Output the (X, Y) coordinate of the center of the cell containing the given text.  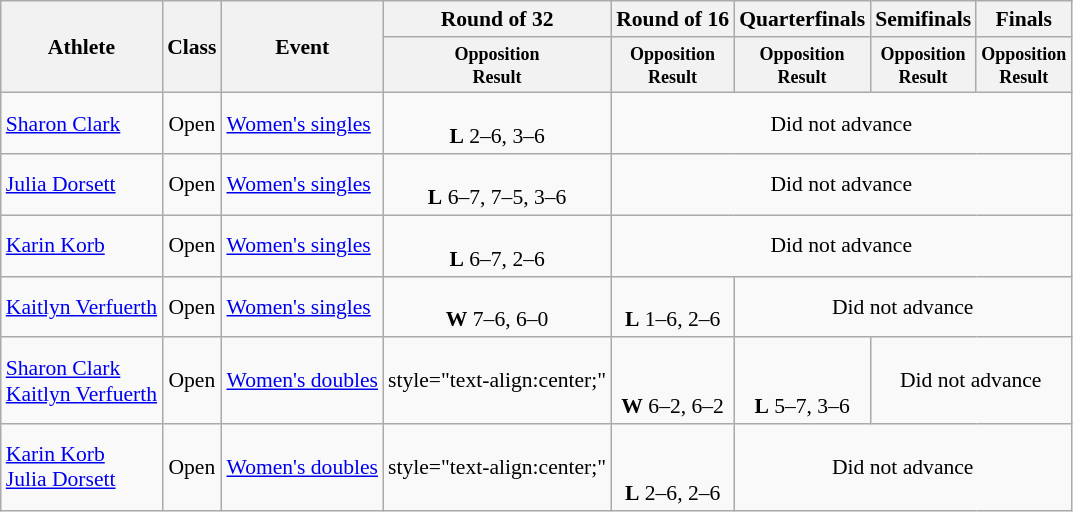
Kaitlyn Verfuerth (82, 306)
Quarterfinals (802, 19)
Julia Dorsett (82, 184)
L 6–7, 2–6 (497, 246)
L 5–7, 3–6 (802, 382)
Finals (1024, 19)
Sharon Clark Kaitlyn Verfuerth (82, 382)
Round of 32 (497, 19)
W 6–2, 6–2 (672, 382)
L 2–6, 3–6 (497, 124)
Athlete (82, 47)
W 7–6, 6–0 (497, 306)
Event (302, 47)
L 6–7, 7–5, 3–6 (497, 184)
Semifinals (923, 19)
Karin Korb (82, 246)
Round of 16 (672, 19)
Class (192, 47)
L 1–6, 2–6 (672, 306)
L 2–6, 2–6 (672, 468)
Sharon Clark (82, 124)
Karin Korb Julia Dorsett (82, 468)
